Extract the (x, y) coordinate from the center of the cell holding the provided text.  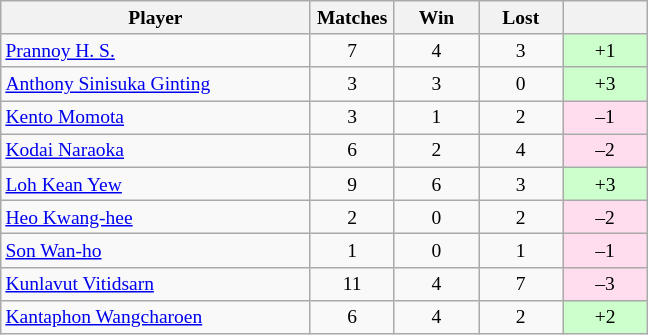
Kento Momota (156, 118)
Loh Kean Yew (156, 184)
Matches (352, 18)
+1 (605, 50)
Player (156, 18)
+2 (605, 316)
11 (352, 284)
Kodai Naraoka (156, 150)
Kantaphon Wangcharoen (156, 316)
Anthony Sinisuka Ginting (156, 84)
Son Wan-ho (156, 250)
–3 (605, 284)
9 (352, 184)
Lost (521, 18)
Prannoy H. S. (156, 50)
Win (436, 18)
Heo Kwang-hee (156, 216)
Kunlavut Vitidsarn (156, 284)
